Capture the cell that displays the provided text and extract its (X, Y) central coordinate. 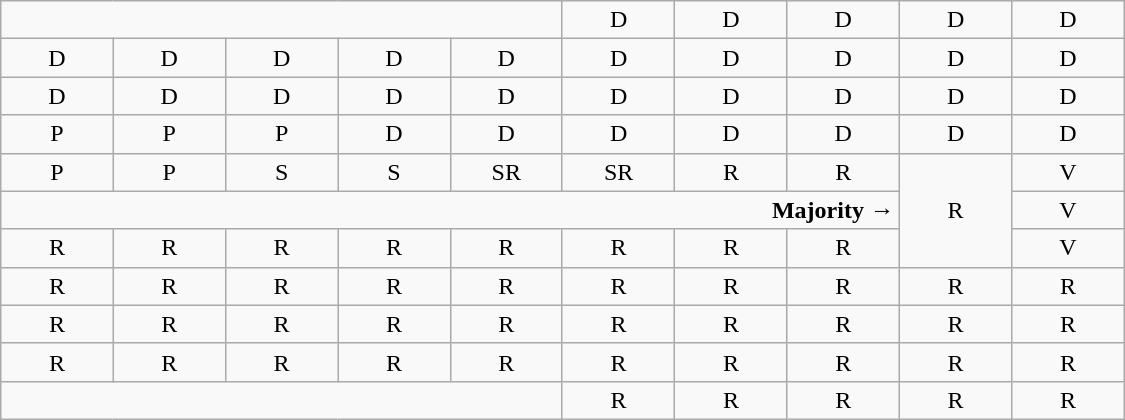
Majority → (450, 210)
